Return [x, y] of the center of cell containing provided text 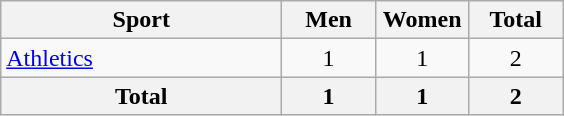
Athletics [142, 58]
Sport [142, 20]
Men [329, 20]
Women [422, 20]
